Scan for the cell matching the given text and deliver its [X, Y] coordinate at center. 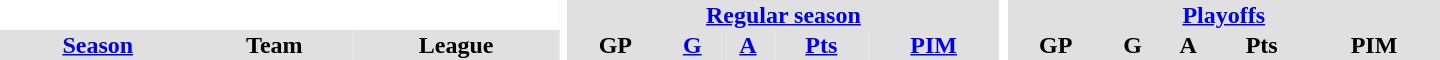
Playoffs [1224, 15]
Season [98, 45]
League [456, 45]
Team [274, 45]
Regular season [783, 15]
